Extract the (x, y) coordinate from the center of the cell holding the provided text.  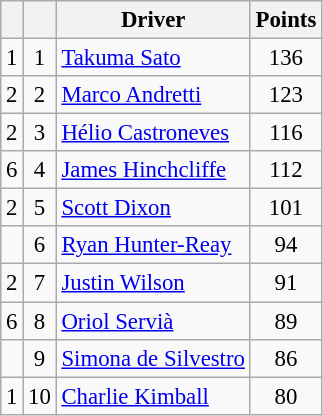
James Hinchcliffe (153, 170)
91 (286, 283)
Hélio Castroneves (153, 133)
7 (40, 283)
3 (40, 133)
Justin Wilson (153, 283)
136 (286, 58)
89 (286, 321)
123 (286, 95)
116 (286, 133)
80 (286, 396)
Ryan Hunter-Reay (153, 245)
112 (286, 170)
101 (286, 208)
4 (40, 170)
Simona de Silvestro (153, 358)
Oriol Servià (153, 321)
9 (40, 358)
8 (40, 321)
86 (286, 358)
Charlie Kimball (153, 396)
Driver (153, 20)
94 (286, 245)
Scott Dixon (153, 208)
10 (40, 396)
Points (286, 20)
Takuma Sato (153, 58)
Marco Andretti (153, 95)
5 (40, 208)
